Scan for the cell matching the given text and deliver its [X, Y] coordinate at center. 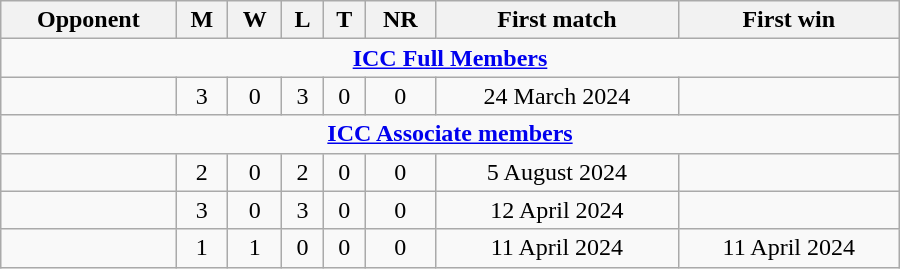
12 April 2024 [556, 210]
First win [788, 20]
First match [556, 20]
L [303, 20]
NR [400, 20]
T [344, 20]
ICC Associate members [450, 134]
Opponent [88, 20]
W [255, 20]
ICC Full Members [450, 58]
24 March 2024 [556, 96]
M [202, 20]
5 August 2024 [556, 172]
